From the cell containing the given text, extract its center point as [X, Y] coordinate. 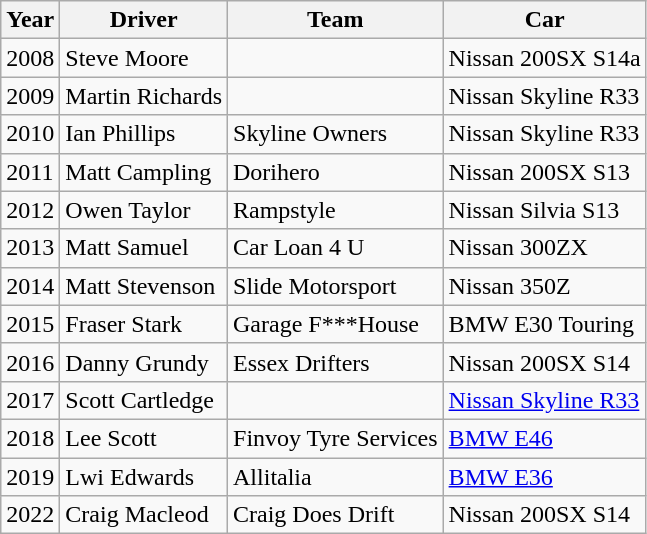
2019 [30, 477]
Lwi Edwards [144, 477]
Driver [144, 20]
Skyline Owners [336, 134]
2014 [30, 286]
Nissan Silvia S13 [544, 210]
Allitalia [336, 477]
Danny Grundy [144, 362]
Finvoy Tyre Services [336, 438]
Slide Motorsport [336, 286]
2009 [30, 96]
Nissan 200SX S13 [544, 172]
2018 [30, 438]
Rampstyle [336, 210]
2010 [30, 134]
Fraser Stark [144, 324]
BMW E46 [544, 438]
Dorihero [336, 172]
2012 [30, 210]
2013 [30, 248]
Car [544, 20]
Nissan 350Z [544, 286]
2011 [30, 172]
Scott Cartledge [144, 400]
Matt Stevenson [144, 286]
Essex Drifters [336, 362]
Matt Samuel [144, 248]
Steve Moore [144, 58]
Craig Does Drift [336, 515]
Craig Macleod [144, 515]
Nissan 300ZX [544, 248]
2022 [30, 515]
Matt Campling [144, 172]
Owen Taylor [144, 210]
2016 [30, 362]
Car Loan 4 U [336, 248]
BMW E30 Touring [544, 324]
Martin Richards [144, 96]
BMW E36 [544, 477]
2017 [30, 400]
Team [336, 20]
Nissan 200SX S14a [544, 58]
Garage F***House [336, 324]
Year [30, 20]
Ian Phillips [144, 134]
Lee Scott [144, 438]
2015 [30, 324]
2008 [30, 58]
